Scan for the cell matching the given text and deliver its (X, Y) coordinate at center. 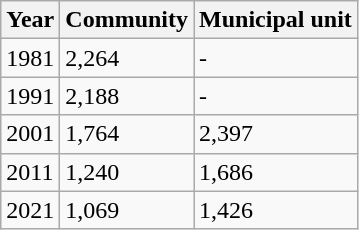
1,426 (276, 210)
1,764 (127, 134)
1,069 (127, 210)
1981 (30, 58)
2011 (30, 172)
Year (30, 20)
1,240 (127, 172)
Municipal unit (276, 20)
1991 (30, 96)
2,397 (276, 134)
1,686 (276, 172)
Community (127, 20)
2,264 (127, 58)
2001 (30, 134)
2021 (30, 210)
2,188 (127, 96)
